Output the [x, y] coordinate of the center of the cell containing the given text.  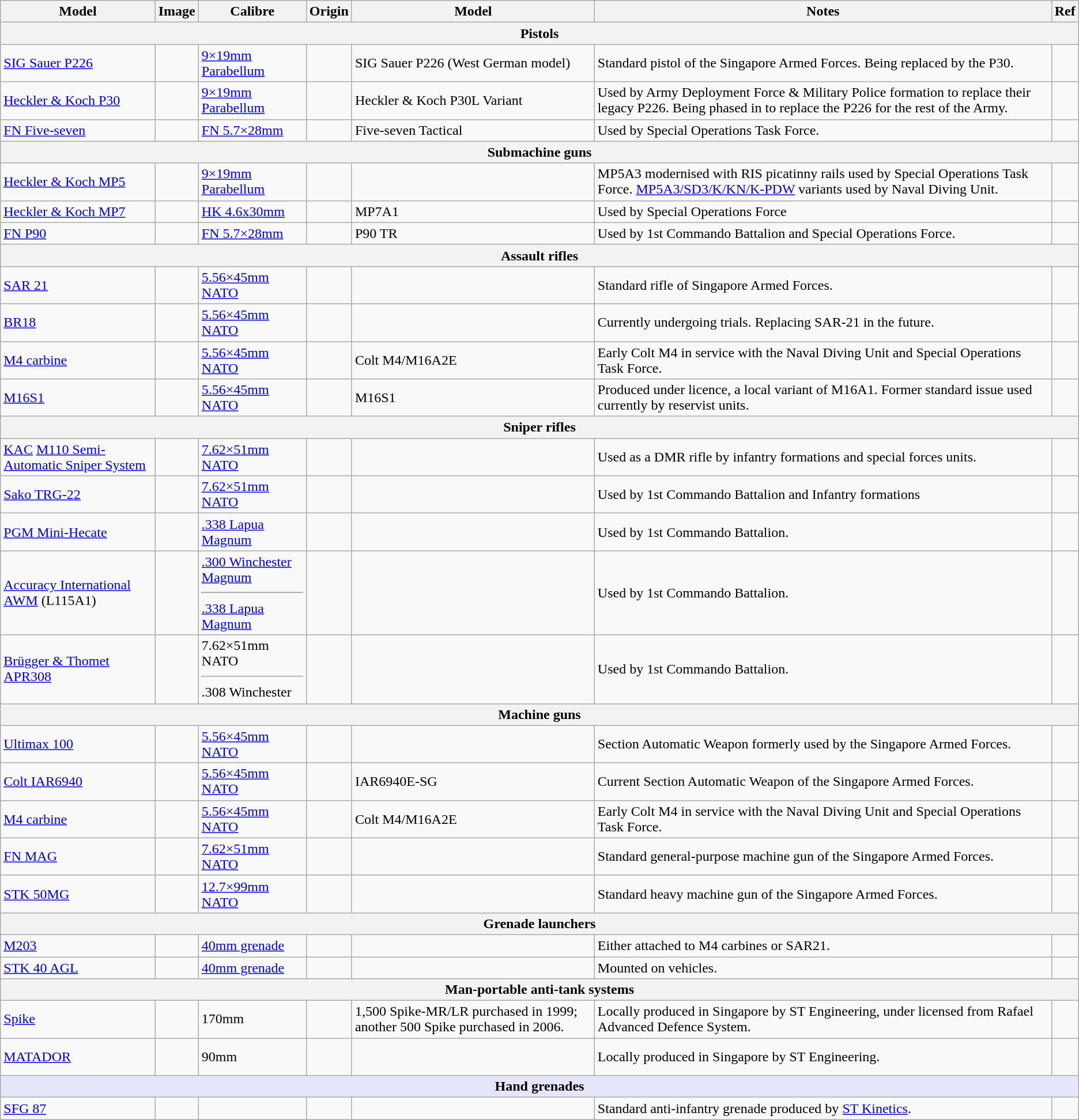
Spike [78, 1020]
170mm [252, 1020]
Heckler & Koch P30L Variant [473, 100]
Current Section Automatic Weapon of the Singapore Armed Forces. [823, 781]
Section Automatic Weapon formerly used by the Singapore Armed Forces. [823, 744]
Heckler & Koch P30 [78, 100]
Used by Special Operations Task Force. [823, 130]
Notes [823, 12]
Used by Army Deployment Force & Military Police formation to replace their legacy P226. Being phased in to replace the P226 for the rest of the Army. [823, 100]
PGM Mini-Hecate [78, 532]
KAC M110 Semi-Automatic Sniper System [78, 457]
Brügger & Thomet APR308 [78, 669]
Assault rifles [539, 255]
MP5A3 modernised with RIS picatinny rails used by Special Operations Task Force. MP5A3/SD3/K/KN/K-PDW variants used by Naval Diving Unit. [823, 182]
7.62×51mm NATO.308 Winchester [252, 669]
P90 TR [473, 233]
HK 4.6x30mm [252, 211]
FN MAG [78, 856]
SFG 87 [78, 1108]
STK 50MG [78, 894]
Standard anti-infantry grenade produced by ST Kinetics. [823, 1108]
Ref [1065, 12]
Accuracy International AWM (L115A1) [78, 593]
Heckler & Koch MP7 [78, 211]
Either attached to M4 carbines or SAR21. [823, 945]
12.7×99mm NATO [252, 894]
SIG Sauer P226 (West German model) [473, 63]
Ultimax 100 [78, 744]
Used by 1st Commando Battalion and Infantry formations [823, 494]
Machine guns [539, 714]
90mm [252, 1057]
Standard heavy machine gun of the Singapore Armed Forces. [823, 894]
Man-portable anti-tank systems [539, 990]
Used by Special Operations Force [823, 211]
Origin [329, 12]
Submachine guns [539, 152]
.338 Lapua Magnum [252, 532]
Produced under licence, a local variant of M16A1. Former standard issue used currently by reservist units. [823, 398]
Used as a DMR rifle by infantry formations and special forces units. [823, 457]
Calibre [252, 12]
M203 [78, 945]
Colt IAR6940 [78, 781]
Standard general-purpose machine gun of the Singapore Armed Forces. [823, 856]
FN P90 [78, 233]
Currently undergoing trials. Replacing SAR-21 in the future. [823, 323]
Locally produced in Singapore by ST Engineering. [823, 1057]
SIG Sauer P226 [78, 63]
STK 40 AGL [78, 967]
Hand grenades [539, 1087]
IAR6940E-SG [473, 781]
Sniper rifles [539, 427]
Sako TRG-22 [78, 494]
Standard rifle of Singapore Armed Forces. [823, 285]
Image [176, 12]
Locally produced in Singapore by ST Engineering, under licensed from Rafael Advanced Defence System. [823, 1020]
Used by 1st Commando Battalion and Special Operations Force. [823, 233]
Standard pistol of the Singapore Armed Forces. Being replaced by the P30. [823, 63]
FN Five-seven [78, 130]
Mounted on vehicles. [823, 967]
.300 Winchester Magnum.338 Lapua Magnum [252, 593]
Five-seven Tactical [473, 130]
1,500 Spike-MR/LR purchased in 1999; another 500 Spike purchased in 2006. [473, 1020]
Heckler & Koch MP5 [78, 182]
Grenade launchers [539, 924]
BR18 [78, 323]
MATADOR [78, 1057]
Pistols [539, 33]
MP7A1 [473, 211]
SAR 21 [78, 285]
